Identify which cell holds the provided text, then report its [X, Y] central coordinate. 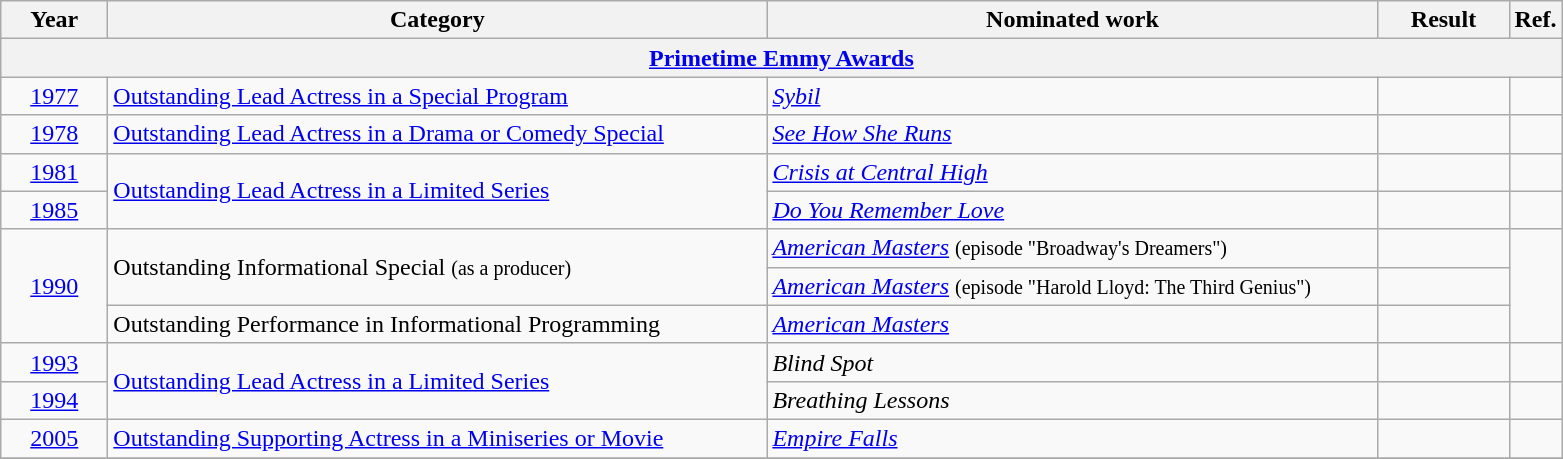
Primetime Emmy Awards [782, 58]
Outstanding Supporting Actress in a Miniseries or Movie [438, 438]
Outstanding Lead Actress in a Drama or Comedy Special [438, 134]
Crisis at Central High [1072, 172]
Year [54, 20]
Category [438, 20]
Outstanding Performance in Informational Programming [438, 324]
Outstanding Informational Special (as a producer) [438, 267]
Blind Spot [1072, 362]
Outstanding Lead Actress in a Special Program [438, 96]
Nominated work [1072, 20]
Empire Falls [1072, 438]
See How She Runs [1072, 134]
American Masters [1072, 324]
Result [1444, 20]
1978 [54, 134]
Breathing Lessons [1072, 400]
1977 [54, 96]
Ref. [1536, 20]
1993 [54, 362]
American Masters (episode "Harold Lloyd: The Third Genius") [1072, 286]
2005 [54, 438]
1981 [54, 172]
1990 [54, 286]
Sybil [1072, 96]
American Masters (episode "Broadway's Dreamers") [1072, 248]
1985 [54, 210]
1994 [54, 400]
Do You Remember Love [1072, 210]
